Detect which cell encompasses the target text, then output its [X, Y] center coordinate. 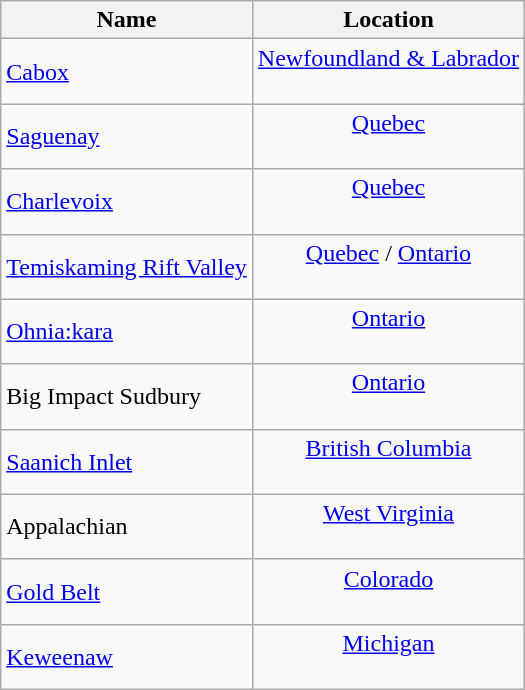
Keweenaw [127, 656]
Cabox [127, 72]
Newfoundland & Labrador [388, 72]
Michigan [388, 656]
Saanich Inlet [127, 462]
Location [388, 20]
Ohnia:kara [127, 332]
British Columbia [388, 462]
West Virginia [388, 526]
Appalachian [127, 526]
Temiskaming Rift Valley [127, 266]
Gold Belt [127, 592]
Quebec / Ontario [388, 266]
Colorado [388, 592]
Saguenay [127, 136]
Name [127, 20]
Big Impact Sudbury [127, 396]
Charlevoix [127, 202]
